Provide the (x, y) coordinate of the cell's center where the given text is located.  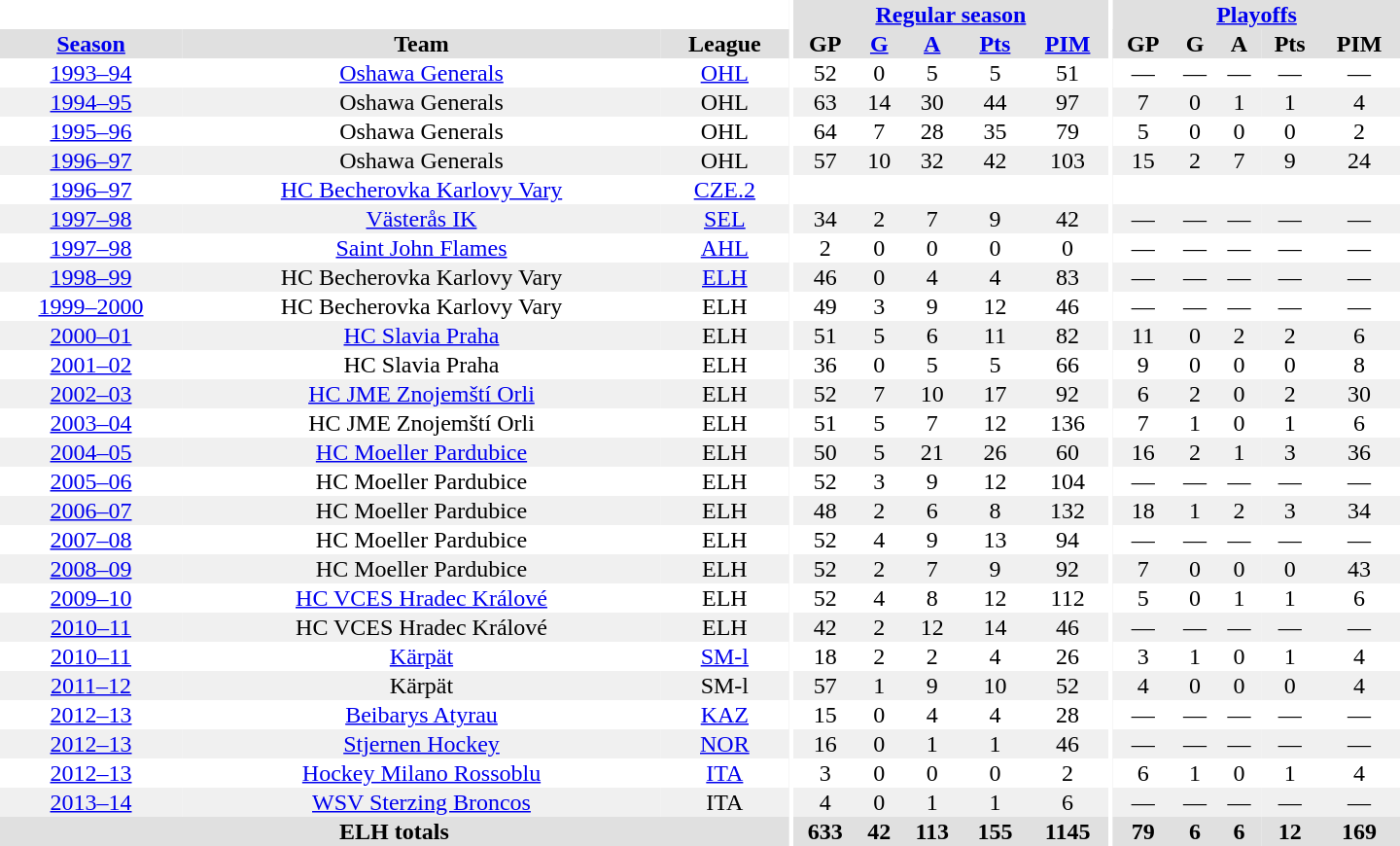
Playoffs (1256, 15)
Beibarys Atyrau (422, 715)
17 (996, 394)
64 (825, 131)
NOR (725, 744)
136 (1067, 423)
Stjernen Hockey (422, 744)
2003–04 (91, 423)
633 (825, 831)
132 (1067, 511)
83 (1067, 277)
2007–08 (91, 540)
2013–14 (91, 802)
1145 (1067, 831)
2006–07 (91, 511)
Västerås IK (422, 219)
WSV Sterzing Broncos (422, 802)
2011–12 (91, 686)
32 (931, 160)
ELH totals (395, 831)
Season (91, 44)
113 (931, 831)
1994–95 (91, 102)
2005–06 (91, 481)
CZE.2 (725, 190)
44 (996, 102)
43 (1359, 569)
169 (1359, 831)
2002–03 (91, 394)
24 (1359, 160)
48 (825, 511)
82 (1067, 335)
Hockey Milano Rossoblu (422, 773)
1998–99 (91, 277)
35 (996, 131)
Team (422, 44)
2001–02 (91, 365)
SEL (725, 219)
2004–05 (91, 452)
1999–2000 (91, 306)
50 (825, 452)
112 (1067, 598)
2008–09 (91, 569)
2009–10 (91, 598)
155 (996, 831)
104 (1067, 481)
1993–94 (91, 73)
63 (825, 102)
66 (1067, 365)
1995–96 (91, 131)
97 (1067, 102)
Regular season (951, 15)
49 (825, 306)
103 (1067, 160)
AHL (725, 248)
League (725, 44)
60 (1067, 452)
2000–01 (91, 335)
13 (996, 540)
Saint John Flames (422, 248)
94 (1067, 540)
KAZ (725, 715)
21 (931, 452)
